Identify which cell holds the provided text, then report its (x, y) central coordinate. 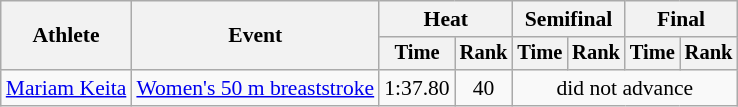
Event (255, 36)
Final (681, 19)
Women's 50 m breaststroke (255, 88)
40 (484, 88)
Heat (446, 19)
Semifinal (568, 19)
did not advance (624, 88)
Mariam Keita (66, 88)
Athlete (66, 36)
1:37.80 (416, 88)
